Provide the (x, y) coordinate of the cell's center where the given text is located.  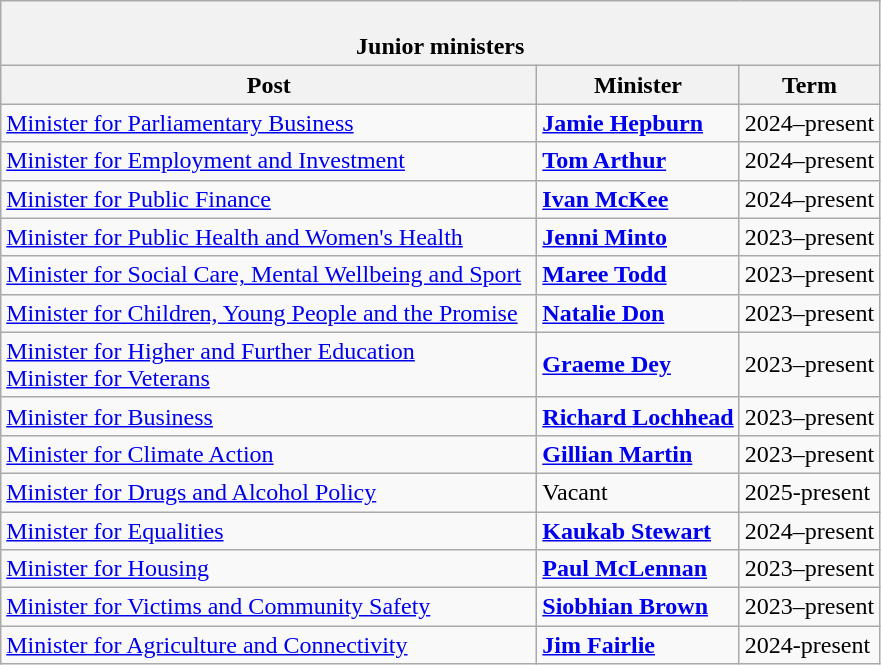
Jim Fairlie (638, 645)
Minister for Agriculture and Connectivity (269, 645)
Siobhian Brown (638, 607)
Minister for Parliamentary Business (269, 123)
Natalie Don (638, 313)
Minister for Public Health and Women's Health (269, 237)
Jamie Hepburn (638, 123)
Vacant (638, 492)
Junior ministers (440, 34)
Minister for Equalities (269, 531)
Minister for Housing (269, 569)
2025-present (809, 492)
Graeme Dey (638, 364)
Minister for Drugs and Alcohol Policy (269, 492)
Gillian Martin (638, 454)
Minister for Business (269, 416)
Minister for Children, Young People and the Promise (269, 313)
Term (809, 85)
Richard Lochhead (638, 416)
2024-present (809, 645)
Minister for Employment and Investment (269, 161)
Minister for Higher and Further EducationMinister for Veterans (269, 364)
Maree Todd (638, 275)
Tom Arthur (638, 161)
Minister for Public Finance (269, 199)
Minister for Victims and Community Safety (269, 607)
Minister for Social Care, Mental Wellbeing and Sport (269, 275)
Minister (638, 85)
Jenni Minto (638, 237)
Post (269, 85)
Ivan McKee (638, 199)
Kaukab Stewart (638, 531)
Paul McLennan (638, 569)
Minister for Climate Action (269, 454)
